Scan for the cell matching the given text and deliver its [X, Y] coordinate at center. 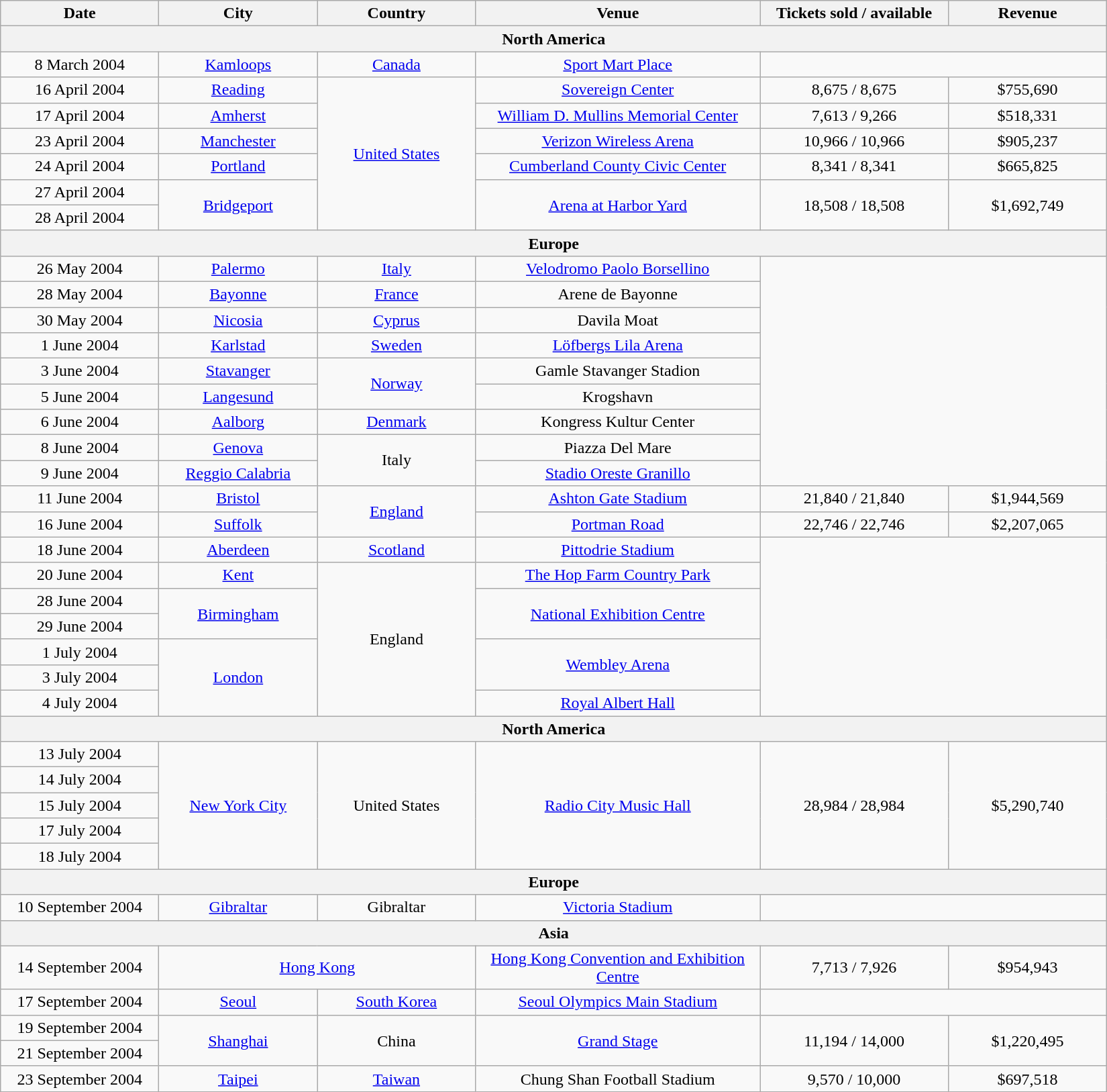
17 July 2004 [80, 831]
China [397, 1040]
4 July 2004 [80, 703]
Canada [397, 64]
Venue [618, 13]
Langesund [238, 397]
21,840 / 21,840 [853, 499]
16 April 2004 [80, 90]
Arena at Harbor Yard [618, 205]
Taiwan [397, 1079]
Chung Shan Football Stadium [618, 1079]
3 June 2004 [80, 371]
8,341 / 8,341 [853, 166]
11,194 / 14,000 [853, 1040]
21 September 2004 [80, 1053]
$518,331 [1028, 115]
18,508 / 18,508 [853, 205]
Palermo [238, 268]
France [397, 294]
South Korea [397, 1002]
16 June 2004 [80, 524]
Scotland [397, 550]
Genova [238, 448]
National Exhibition Centre [618, 613]
Manchester [238, 141]
Kent [238, 575]
Ashton Gate Stadium [618, 499]
24 April 2004 [80, 166]
$1,692,749 [1028, 205]
Hong Kong [317, 968]
$2,207,065 [1028, 524]
22,746 / 22,746 [853, 524]
$954,943 [1028, 968]
Aberdeen [238, 550]
Stadio Oreste Granillo [618, 473]
$1,944,569 [1028, 499]
Reggio Calabria [238, 473]
Piazza Del Mare [618, 448]
Reading [238, 90]
6 June 2004 [80, 422]
$755,690 [1028, 90]
30 May 2004 [80, 320]
10,966 / 10,966 [853, 141]
7,613 / 9,266 [853, 115]
17 September 2004 [80, 1002]
New York City [238, 805]
23 April 2004 [80, 141]
$697,518 [1028, 1079]
13 July 2004 [80, 754]
8 March 2004 [80, 64]
1 June 2004 [80, 346]
17 April 2004 [80, 115]
Seoul Olympics Main Stadium [618, 1002]
19 September 2004 [80, 1028]
20 June 2004 [80, 575]
Bristol [238, 499]
Arene de Bayonne [618, 294]
Sport Mart Place [618, 64]
23 September 2004 [80, 1079]
City [238, 13]
Davila Moat [618, 320]
$1,220,495 [1028, 1040]
Amherst [238, 115]
Portman Road [618, 524]
9 June 2004 [80, 473]
28,984 / 28,984 [853, 805]
28 April 2004 [80, 217]
Seoul [238, 1002]
Krogshavn [618, 397]
Sovereign Center [618, 90]
Royal Albert Hall [618, 703]
William D. Mullins Memorial Center [618, 115]
9,570 / 10,000 [853, 1079]
14 September 2004 [80, 968]
Cumberland County Civic Center [618, 166]
Shanghai [238, 1040]
10 September 2004 [80, 907]
1 July 2004 [80, 652]
$905,237 [1028, 141]
Pittodrie Stadium [618, 550]
7,713 / 7,926 [853, 968]
8 June 2004 [80, 448]
Cyprus [397, 320]
29 June 2004 [80, 626]
28 June 2004 [80, 601]
Löfbergs Lila Arena [618, 346]
18 July 2004 [80, 856]
Bayonne [238, 294]
Tickets sold / available [853, 13]
Verizon Wireless Arena [618, 141]
Bridgeport [238, 205]
Victoria Stadium [618, 907]
Norway [397, 384]
Radio City Music Hall [618, 805]
Asia [554, 933]
Revenue [1028, 13]
Wembley Arena [618, 664]
Birmingham [238, 613]
Date [80, 13]
$5,290,740 [1028, 805]
28 May 2004 [80, 294]
8,675 / 8,675 [853, 90]
11 June 2004 [80, 499]
Kongress Kultur Center [618, 422]
Velodromo Paolo Borsellino [618, 268]
Country [397, 13]
London [238, 677]
The Hop Farm Country Park [618, 575]
Denmark [397, 422]
15 July 2004 [80, 805]
Portland [238, 166]
14 July 2004 [80, 780]
Gamle Stavanger Stadion [618, 371]
Taipei [238, 1079]
Karlstad [238, 346]
Nicosia [238, 320]
27 April 2004 [80, 192]
Stavanger [238, 371]
3 July 2004 [80, 677]
26 May 2004 [80, 268]
Sweden [397, 346]
Suffolk [238, 524]
Aalborg [238, 422]
Hong Kong Convention and Exhibition Centre [618, 968]
Kamloops [238, 64]
5 June 2004 [80, 397]
$665,825 [1028, 166]
Grand Stage [618, 1040]
18 June 2004 [80, 550]
